Pinpoint the cell where the given text exists, returning its (X, Y) midpoint coordinate. 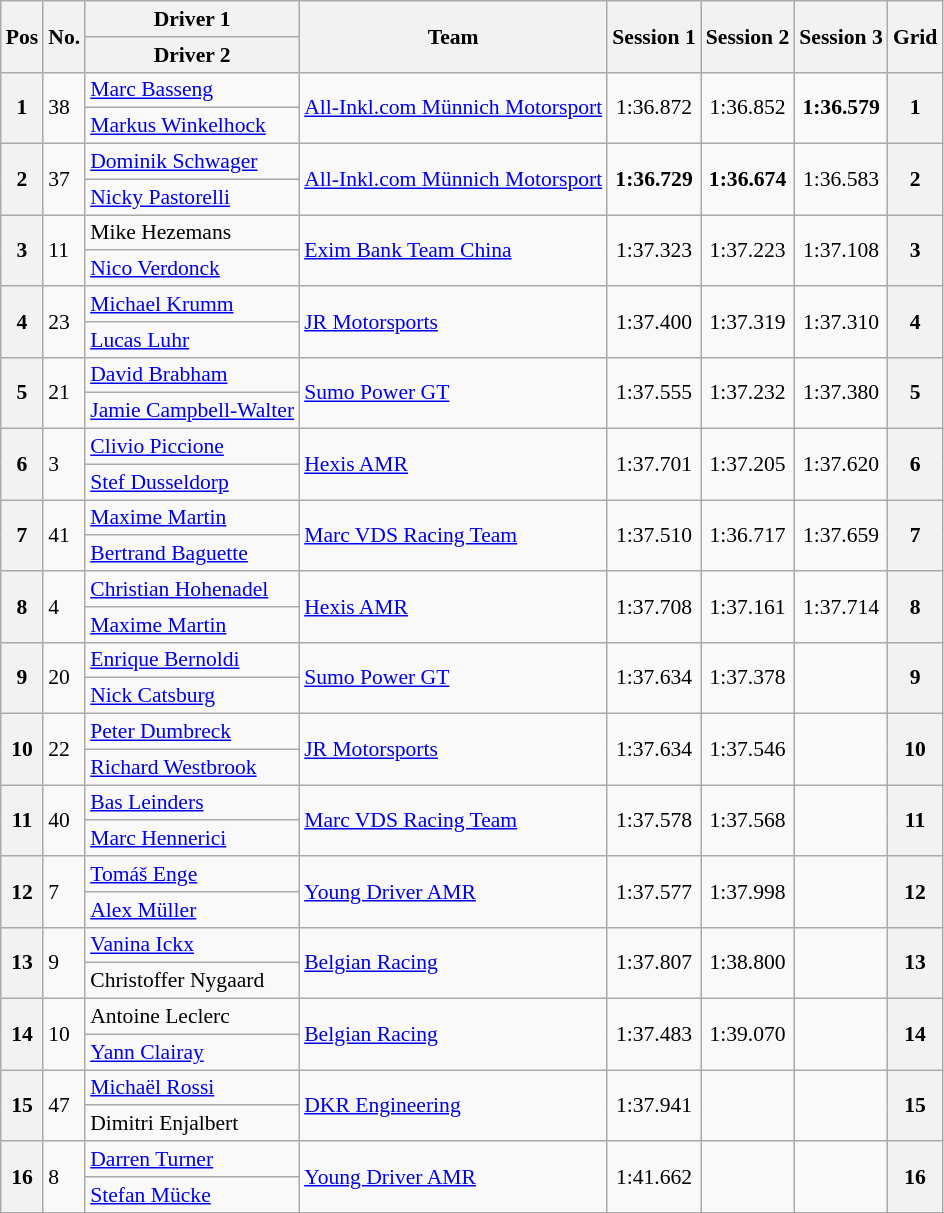
Team (453, 36)
38 (64, 108)
Richard Westbrook (192, 767)
Antoine Leclerc (192, 1017)
1:37.310 (841, 322)
1:37.483 (654, 1034)
Tomáš Enge (192, 874)
1:36.579 (841, 108)
Bas Leinders (192, 803)
Lucas Luhr (192, 340)
1:37.510 (654, 536)
20 (64, 678)
Stefan Mücke (192, 1195)
Session 1 (654, 36)
1:38.800 (748, 962)
Michaël Rossi (192, 1088)
1:37.223 (748, 250)
Nico Verdonck (192, 269)
1:36.674 (748, 180)
1:37.546 (748, 750)
1:37.577 (654, 892)
23 (64, 322)
DKR Engineering (453, 1106)
1:37.380 (841, 392)
47 (64, 1106)
21 (64, 392)
1:36.852 (748, 108)
Darren Turner (192, 1159)
1:37.659 (841, 536)
1:37.998 (748, 892)
David Brabham (192, 375)
Clivio Piccione (192, 447)
1:37.714 (841, 606)
Michael Krumm (192, 304)
1:41.662 (654, 1176)
Alex Müller (192, 910)
Christoffer Nygaard (192, 981)
Mike Hezemans (192, 233)
Driver 2 (192, 55)
Jamie Campbell-Walter (192, 411)
1:36.717 (748, 536)
Christian Hohenadel (192, 589)
Driver 1 (192, 19)
1:37.323 (654, 250)
1:36.583 (841, 180)
1:37.701 (654, 464)
Exim Bank Team China (453, 250)
1:37.378 (748, 678)
1:37.161 (748, 606)
Grid (916, 36)
Vanina Ickx (192, 945)
41 (64, 536)
1:37.807 (654, 962)
1:37.708 (654, 606)
Stef Dusseldorp (192, 482)
1:37.620 (841, 464)
1:37.555 (654, 392)
1:39.070 (748, 1034)
1:37.941 (654, 1106)
Enrique Bernoldi (192, 660)
1:36.729 (654, 180)
1:37.578 (654, 820)
No. (64, 36)
1:37.319 (748, 322)
Nick Catsburg (192, 696)
Markus Winkelhock (192, 126)
Dominik Schwager (192, 162)
Yann Clairay (192, 1052)
Bertrand Baguette (192, 554)
Marc Hennerici (192, 839)
1:37.108 (841, 250)
Peter Dumbreck (192, 732)
1:37.400 (654, 322)
1:37.232 (748, 392)
22 (64, 750)
Pos (22, 36)
1:36.872 (654, 108)
Session 3 (841, 36)
37 (64, 180)
Dimitri Enjalbert (192, 1124)
40 (64, 820)
Marc Basseng (192, 90)
1:37.205 (748, 464)
Session 2 (748, 36)
Nicky Pastorelli (192, 197)
1:37.568 (748, 820)
